Determine the [x, y] coordinate at the center of the cell enclosing the given text.  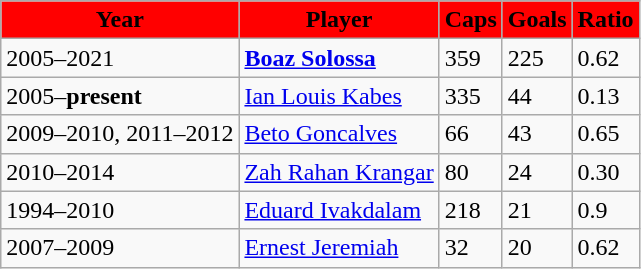
0.9 [606, 210]
2005–2021 [120, 58]
335 [470, 96]
218 [470, 210]
Ernest Jeremiah [339, 248]
21 [537, 210]
43 [537, 134]
Eduard Ivakdalam [339, 210]
1994–2010 [120, 210]
0.13 [606, 96]
2009–2010, 2011–2012 [120, 134]
2010–2014 [120, 172]
Player [339, 20]
Boaz Solossa [339, 58]
80 [470, 172]
66 [470, 134]
Ratio [606, 20]
Zah Rahan Krangar [339, 172]
Caps [470, 20]
2005–present [120, 96]
Ian Louis Kabes [339, 96]
Year [120, 20]
2007–2009 [120, 248]
44 [537, 96]
359 [470, 58]
Beto Goncalves [339, 134]
225 [537, 58]
20 [537, 248]
0.65 [606, 134]
Goals [537, 20]
0.30 [606, 172]
32 [470, 248]
24 [537, 172]
